Capture the cell that displays the provided text and extract its (x, y) central coordinate. 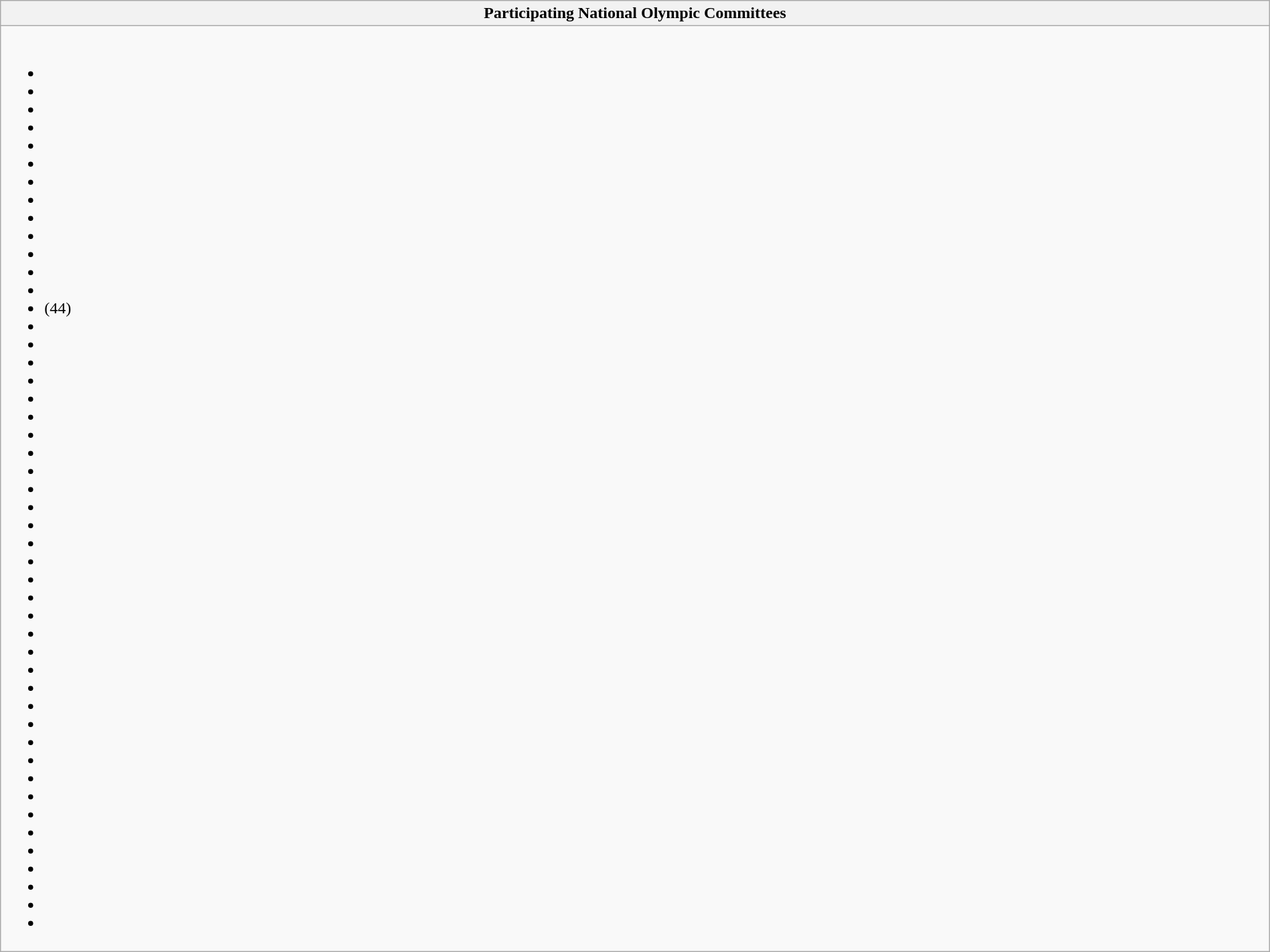
(44) (635, 489)
Participating National Olympic Committees (635, 13)
